Detect which cell encompasses the target text, then output its (x, y) center coordinate. 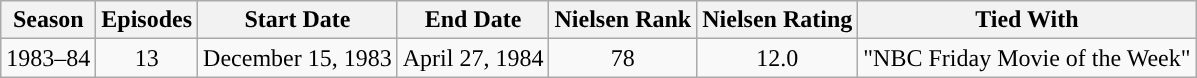
12.0 (778, 58)
Nielsen Rank (623, 20)
13 (147, 58)
Nielsen Rating (778, 20)
Season (48, 20)
Tied With (1027, 20)
"NBC Friday Movie of the Week" (1027, 58)
78 (623, 58)
Episodes (147, 20)
Start Date (298, 20)
1983–84 (48, 58)
December 15, 1983 (298, 58)
End Date (473, 20)
April 27, 1984 (473, 58)
